Scan for the cell matching the given text and deliver its (X, Y) coordinate at center. 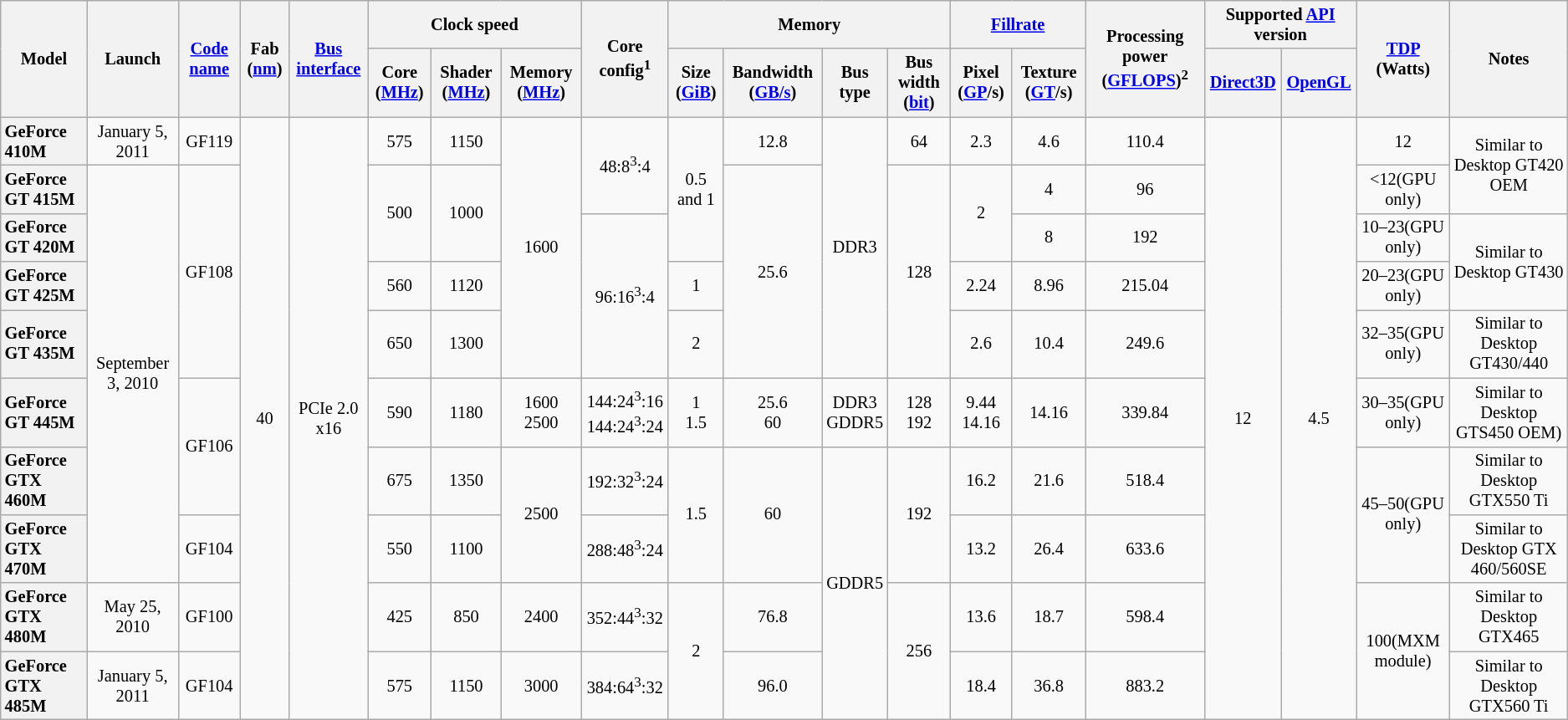
192:323:24 (625, 481)
96 (1145, 189)
9.4414.16 (981, 412)
DDR3GDDR5 (855, 412)
598.4 (1145, 617)
2.6 (981, 344)
OpenGL (1319, 83)
590 (400, 412)
30–35(GPU only) (1403, 412)
Similar to Desktop GT420 OEM (1509, 166)
TDP (Watts) (1403, 59)
1350 (467, 481)
1120 (467, 286)
GeForce GT 445M (43, 412)
GeForce GT 435M (43, 344)
13.2 (981, 549)
GeForce GT 415M (43, 189)
0.5 and 1 (696, 189)
11.5 (696, 412)
25.660 (773, 412)
550 (400, 549)
339.84 (1145, 412)
Notes (1509, 59)
32–35(GPU only) (1403, 344)
518.4 (1145, 481)
1.5 (696, 515)
Similar to Desktop GTX550 Ti (1509, 481)
45–50(GPU only) (1403, 515)
25.6 (773, 271)
288:483:24 (625, 549)
May 25, 2010 (132, 617)
425 (400, 617)
10–23(GPU only) (1403, 237)
2400 (541, 617)
Similar to Desktop GTX465 (1509, 617)
384:643:32 (625, 686)
96.0 (773, 686)
Core config1 (625, 59)
16002500 (541, 412)
64 (919, 141)
40 (264, 418)
1600 (541, 248)
GF106 (209, 447)
4 (1049, 189)
GeForce GTX 480M (43, 617)
GeForce GTX 460M (43, 481)
1180 (467, 412)
GF100 (209, 617)
Clock speed (475, 24)
Supported API version (1280, 24)
18.7 (1049, 617)
128 (919, 271)
8 (1049, 237)
4.5 (1319, 418)
128192 (919, 412)
8.96 (1049, 286)
Texture (GT/s) (1049, 83)
Similar to Desktop GTX560 Ti (1509, 686)
633.6 (1145, 549)
<12(GPU only) (1403, 189)
76.8 (773, 617)
4.6 (1049, 141)
Launch (132, 59)
500 (400, 212)
GeForce GT 420M (43, 237)
13.6 (981, 617)
14.16 (1049, 412)
3000 (541, 686)
60 (773, 515)
249.6 (1145, 344)
2.24 (981, 286)
2.3 (981, 141)
36.8 (1049, 686)
GF108 (209, 271)
96:163:4 (625, 296)
Processing power (GFLOPS)2 (1145, 59)
16.2 (981, 481)
650 (400, 344)
100(MXM module) (1403, 651)
2500 (541, 515)
850 (467, 617)
September 3, 2010 (132, 374)
Bus interface (329, 59)
20–23(GPU only) (1403, 286)
Memory (810, 24)
Core (MHz) (400, 83)
18.4 (981, 686)
GDDR5 (855, 584)
Similar to Desktop GT430/440 (1509, 344)
GeForce GT 425M (43, 286)
215.04 (1145, 286)
48:83:4 (625, 166)
Bandwidth (GB/s) (773, 83)
Model (43, 59)
110.4 (1145, 141)
1 (696, 286)
Fab (nm) (264, 59)
26.4 (1049, 549)
1000 (467, 212)
GeForce GTX 485M (43, 686)
883.2 (1145, 686)
Size (GiB) (696, 83)
144:243:16144:243:24 (625, 412)
1100 (467, 549)
256 (919, 651)
Shader (MHz) (467, 83)
Similar to Desktop GTS450 OEM) (1509, 412)
Bus type (855, 83)
Code name (209, 59)
GF119 (209, 141)
Pixel (GP/s) (981, 83)
Similar to Desktop GT430 (1509, 261)
21.6 (1049, 481)
675 (400, 481)
Fillrate (1018, 24)
Similar to Desktop GTX 460/560SE (1509, 549)
GeForce GTX 470M (43, 549)
Bus width (bit) (919, 83)
DDR3 (855, 248)
352:443:32 (625, 617)
GeForce 410M (43, 141)
1300 (467, 344)
560 (400, 286)
Direct3D (1243, 83)
10.4 (1049, 344)
PCIe 2.0 x16 (329, 418)
Memory (MHz) (541, 83)
12.8 (773, 141)
